Search for the cell housing the specified text and yield its [X, Y] center coordinate. 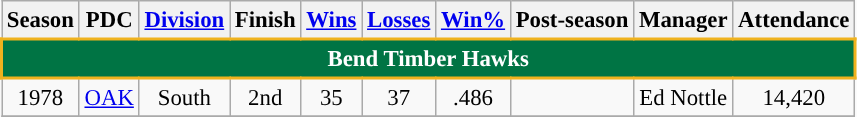
Post-season [572, 20]
Division [184, 20]
14,420 [794, 97]
.486 [474, 97]
2nd [266, 97]
Losses [399, 20]
Win% [474, 20]
37 [399, 97]
PDC [109, 20]
Attendance [794, 20]
Wins [332, 20]
Finish [266, 20]
Bend Timber Hawks [428, 58]
Season [41, 20]
1978 [41, 97]
35 [332, 97]
Manager [684, 20]
Ed Nottle [684, 97]
South [184, 97]
OAK [109, 97]
